Capture the cell that displays the provided text and extract its (X, Y) central coordinate. 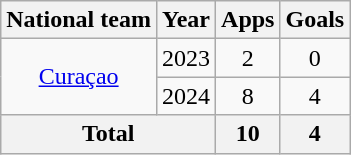
8 (248, 96)
10 (248, 134)
2023 (186, 58)
National team (79, 20)
0 (315, 58)
Total (108, 134)
Year (186, 20)
2 (248, 58)
Goals (315, 20)
Apps (248, 20)
Curaçao (79, 77)
2024 (186, 96)
